Return the [x, y] coordinate for the center point of the cell that contains the specified text.  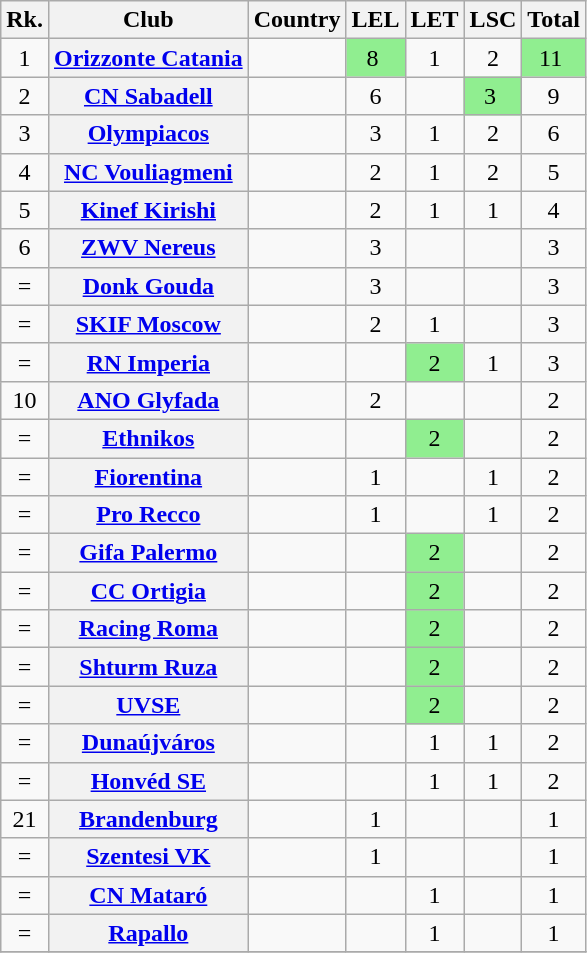
ANO Glyfada [148, 400]
LEL [376, 20]
11 [554, 58]
9 [554, 96]
Olympiacos [148, 134]
LET [434, 20]
Ethnikos [148, 438]
Honvéd SE [148, 781]
Orizzonte Catania [148, 58]
8 [376, 58]
Kinef Kirishi [148, 210]
UVSE [148, 705]
Fiorentina [148, 477]
Total [554, 20]
Dunaújváros [148, 743]
ZWV Nereus [148, 248]
Donk Gouda [148, 286]
Racing Roma [148, 629]
Gifa Palermo [148, 553]
CN Sabadell [148, 96]
Pro Recco [148, 515]
CC Ortigia [148, 591]
Rapallo [148, 933]
NC Vouliagmeni [148, 172]
Brandenburg [148, 819]
LSC [493, 20]
10 [25, 400]
Rk. [25, 20]
21 [25, 819]
Country [297, 20]
Szentesi VK [148, 857]
Shturm Ruza [148, 667]
Club [148, 20]
CN Mataró [148, 895]
RN Imperia [148, 362]
SKIF Moscow [148, 324]
